Search for the cell housing the specified text and yield its [x, y] center coordinate. 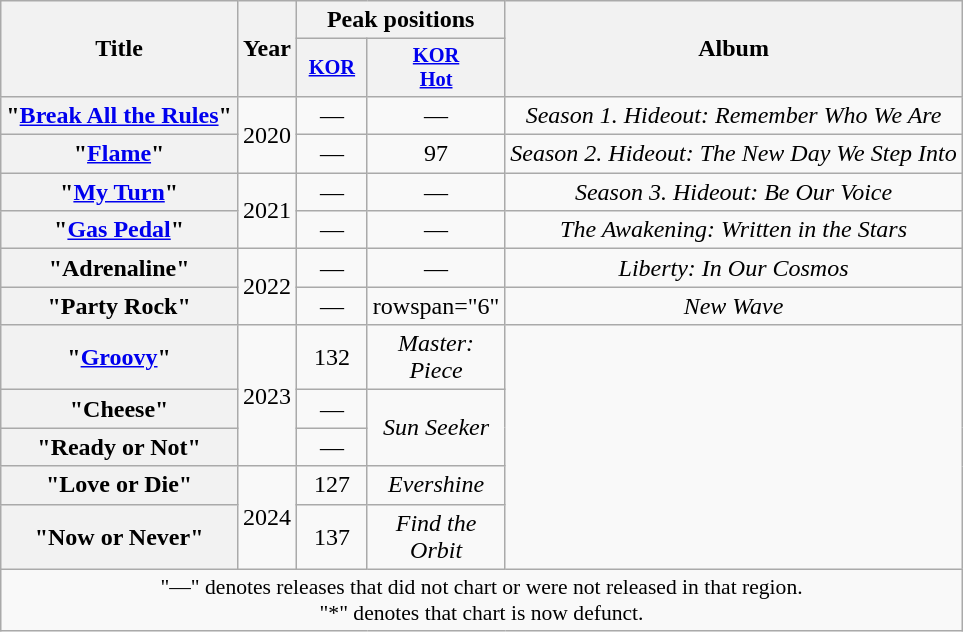
"My Turn" [120, 192]
"Gas Pedal" [120, 230]
Find the Orbit [436, 536]
2022 [266, 287]
Peak positions [400, 20]
New Wave [734, 306]
"Break All the Rules" [120, 115]
97 [436, 154]
The Awakening: Written in the Stars [734, 230]
KOR [332, 68]
Season 3. Hideout: Be Our Voice [734, 192]
132 [332, 358]
"Ready or Not" [120, 447]
Title [120, 49]
"Flame" [120, 154]
Year [266, 49]
KORHot [436, 68]
Season 2. Hideout: The New Day We Step Into [734, 154]
"Groovy" [120, 358]
"Cheese" [120, 409]
"Love or Die" [120, 485]
"Party Rock" [120, 306]
Liberty: In Our Cosmos [734, 268]
"—" denotes releases that did not chart or were not released in that region."*" denotes that chart is now defunct. [482, 600]
2023 [266, 396]
"Adrenaline" [120, 268]
Season 1. Hideout: Remember Who We Are [734, 115]
137 [332, 536]
127 [332, 485]
2024 [266, 518]
"Now or Never" [120, 536]
2020 [266, 134]
Album [734, 49]
2021 [266, 211]
rowspan="6" [436, 306]
Sun Seeker [436, 428]
Evershine [436, 485]
Master: Piece [436, 358]
